Find where the given text appears and provide that cell's center as (X, Y) coordinate. 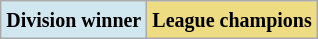
League champions (232, 20)
Division winner (74, 20)
